Determine the [X, Y] coordinate at the center of the cell enclosing the given text.  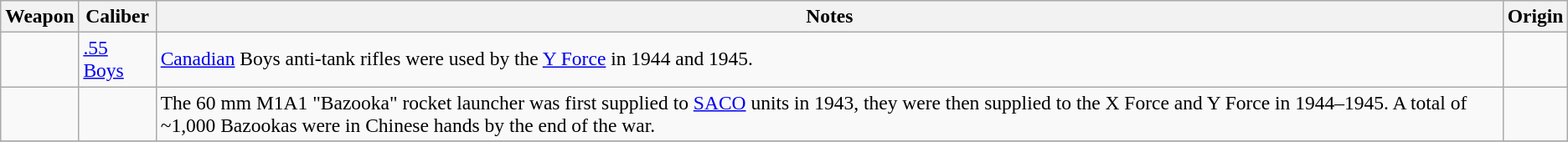
Notes [829, 16]
Canadian Boys anti-tank rifles were used by the Y Force in 1944 and 1945. [829, 58]
Origin [1535, 16]
Weapon [40, 16]
.55 Boys [117, 58]
Caliber [117, 16]
